Detect which cell encompasses the target text, then output its (X, Y) center coordinate. 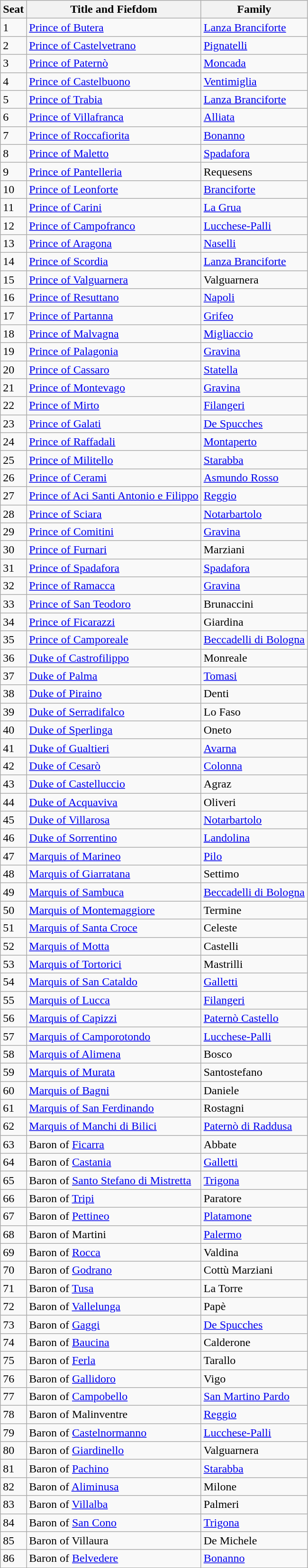
79 (13, 1433)
Baron of Tusa (114, 1288)
Prince of Spadafora (114, 568)
Duke of Gualtieri (114, 748)
Baron of Castelnormanno (114, 1433)
Requesens (254, 171)
62 (13, 1126)
17 (13, 316)
Montaperto (254, 442)
Baron of Godrano (114, 1270)
San Martino Pardo (254, 1397)
Prince of Cassaro (114, 370)
26 (13, 478)
5 (13, 99)
Prince of Ramacca (114, 586)
Vigo (254, 1379)
Prince of Valguarnera (114, 280)
86 (13, 1559)
Marquis of Alimena (114, 1054)
72 (13, 1306)
64 (13, 1162)
Prince of Roccafiorita (114, 135)
Prince of Comitini (114, 532)
41 (13, 748)
60 (13, 1090)
Prince of Camporeale (114, 640)
85 (13, 1541)
Baron of Campobello (114, 1397)
Prince of Aragona (114, 244)
48 (13, 874)
Marquis of San Ferdinando (114, 1108)
Grifeo (254, 316)
Celeste (254, 928)
25 (13, 460)
Oliveri (254, 802)
Marquis of Giarratana (114, 874)
Prince of Raffadali (114, 442)
56 (13, 1018)
Pignatelli (254, 45)
35 (13, 640)
Prince of Malvagna (114, 334)
Calderone (254, 1342)
57 (13, 1036)
Baron of Malinventre (114, 1415)
Abbate (254, 1144)
78 (13, 1415)
Marziani (254, 550)
13 (13, 244)
45 (13, 820)
38 (13, 694)
50 (13, 910)
Family (254, 9)
51 (13, 928)
53 (13, 964)
9 (13, 171)
Baron of Aliminusa (114, 1487)
Prince of Cerami (114, 478)
Baron of Villaura (114, 1541)
3 (13, 63)
55 (13, 1000)
14 (13, 262)
Baron of Castania (114, 1162)
Papè (254, 1306)
61 (13, 1108)
Prince of Resuttano (114, 298)
27 (13, 496)
Ventimiglia (254, 81)
83 (13, 1505)
Baron of Gallidoro (114, 1379)
La Torre (254, 1288)
66 (13, 1198)
Termine (254, 910)
Marquis of Murata (114, 1072)
Giardina (254, 622)
15 (13, 280)
77 (13, 1397)
Marquis of Camporotondo (114, 1036)
Castelli (254, 946)
Title and Fiefdom (114, 9)
Prince of Villafranca (114, 117)
Platamone (254, 1216)
75 (13, 1360)
Settimo (254, 874)
Baron of San Cono (114, 1523)
Prince of Aci Santi Antonio e Filippo (114, 496)
Marquis of Santa Croce (114, 928)
58 (13, 1054)
Pilo (254, 856)
Monreale (254, 658)
2 (13, 45)
1 (13, 27)
42 (13, 766)
Colonna (254, 766)
76 (13, 1379)
21 (13, 388)
Marquis of Bagni (114, 1090)
Baron of Belvedere (114, 1559)
81 (13, 1469)
46 (13, 838)
6 (13, 117)
10 (13, 189)
Palermo (254, 1234)
Paratore (254, 1198)
Lo Faso (254, 712)
Palmeri (254, 1505)
Branciforte (254, 189)
Baron of Vallelunga (114, 1306)
Duke of Palma (114, 676)
Baron of Ficarra (114, 1144)
Valdina (254, 1252)
84 (13, 1523)
Paternò Castello (254, 1018)
Landolina (254, 838)
33 (13, 604)
32 (13, 586)
De Michele (254, 1541)
Moncada (254, 63)
Milone (254, 1487)
Marquis of Marineo (114, 856)
31 (13, 568)
Alliata (254, 117)
Cottù Marziani (254, 1270)
Marquis of San Cataldo (114, 982)
22 (13, 406)
Prince of Carini (114, 207)
73 (13, 1324)
36 (13, 658)
24 (13, 442)
Baron of Tripi (114, 1198)
Marquis of Tortorici (114, 964)
Duke of Castrofilippo (114, 658)
40 (13, 730)
Marquis of Manchi di Bilici (114, 1126)
70 (13, 1270)
Avarna (254, 748)
69 (13, 1252)
Prince of Scordia (114, 262)
47 (13, 856)
74 (13, 1342)
4 (13, 81)
37 (13, 676)
Prince of Galati (114, 424)
7 (13, 135)
Marquis of Motta (114, 946)
Prince of Castelvetrano (114, 45)
Paternò di Raddusa (254, 1126)
Prince of Furnari (114, 550)
34 (13, 622)
Baron of Santo Stefano di Mistretta (114, 1180)
Prince of Leonforte (114, 189)
Bosco (254, 1054)
20 (13, 370)
Baron of Martini (114, 1234)
16 (13, 298)
Baron of Rocca (114, 1252)
Prince of Maletto (114, 153)
29 (13, 532)
Prince of Partanna (114, 316)
Prince of San Teodoro (114, 604)
59 (13, 1072)
Prince of Ficarazzi (114, 622)
12 (13, 226)
49 (13, 892)
71 (13, 1288)
67 (13, 1216)
28 (13, 514)
Baron of Villalba (114, 1505)
52 (13, 946)
Duke of Serradifalco (114, 712)
Duke of Sorrentino (114, 838)
Marquis of Montemaggiore (114, 910)
Prince of Pantelleria (114, 171)
Prince of Mirto (114, 406)
Santostefano (254, 1072)
Prince of Sciara (114, 514)
Seat (13, 9)
Duke of Sperlinga (114, 730)
Denti (254, 694)
Statella (254, 370)
54 (13, 982)
Migliaccio (254, 334)
Prince of Palagonia (114, 352)
Baron of Pachino (114, 1469)
Oneto (254, 730)
Duke of Cesarò (114, 766)
La Grua (254, 207)
43 (13, 784)
39 (13, 712)
68 (13, 1234)
23 (13, 424)
Rostagni (254, 1108)
Tarallo (254, 1360)
Napoli (254, 298)
Duke of Acquaviva (114, 802)
63 (13, 1144)
Baron of Gaggi (114, 1324)
Marquis of Capizzi (114, 1018)
80 (13, 1451)
Prince of Butera (114, 27)
Baron of Ferla (114, 1360)
Tomasi (254, 676)
Agraz (254, 784)
Asmundo Rosso (254, 478)
Marquis of Sambuca (114, 892)
Duke of Piraino (114, 694)
Prince of Montevago (114, 388)
Naselli (254, 244)
Marquis of Lucca (114, 1000)
30 (13, 550)
Daniele (254, 1090)
Prince of Trabia (114, 99)
Prince of Campofranco (114, 226)
18 (13, 334)
65 (13, 1180)
Brunaccini (254, 604)
8 (13, 153)
Baron of Pettineo (114, 1216)
Baron of Giardinello (114, 1451)
Prince of Castelbuono (114, 81)
Prince of Militello (114, 460)
Prince of Paternò (114, 63)
11 (13, 207)
Baron of Baucina (114, 1342)
Duke of Castelluccio (114, 784)
44 (13, 802)
Mastrilli (254, 964)
82 (13, 1487)
19 (13, 352)
Duke of Villarosa (114, 820)
